Locate the cell with the specified text and output its (x, y) center coordinate. 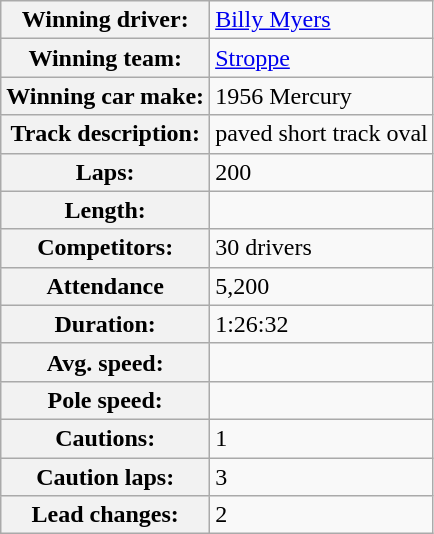
200 (322, 172)
Avg. speed: (106, 362)
Duration: (106, 324)
2 (322, 515)
1 (322, 438)
Cautions: (106, 438)
Stroppe (322, 58)
Attendance (106, 286)
Caution laps: (106, 477)
Winning driver: (106, 20)
Winning team: (106, 58)
30 drivers (322, 248)
Length: (106, 210)
Winning car make: (106, 96)
paved short track oval (322, 134)
1:26:32 (322, 324)
3 (322, 477)
Competitors: (106, 248)
Billy Myers (322, 20)
Track description: (106, 134)
Laps: (106, 172)
5,200 (322, 286)
1956 Mercury (322, 96)
Pole speed: (106, 400)
Lead changes: (106, 515)
